Determine the [X, Y] coordinate at the center of the cell enclosing the given text.  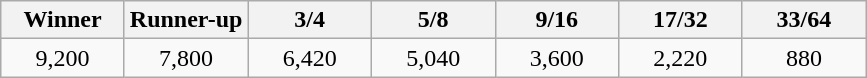
Runner-up [186, 20]
2,220 [681, 58]
3,600 [557, 58]
5/8 [433, 20]
33/64 [804, 20]
880 [804, 58]
5,040 [433, 58]
17/32 [681, 20]
Winner [63, 20]
3/4 [310, 20]
9/16 [557, 20]
6,420 [310, 58]
7,800 [186, 58]
9,200 [63, 58]
